Find where the given text appears and provide that cell's center as [X, Y] coordinate. 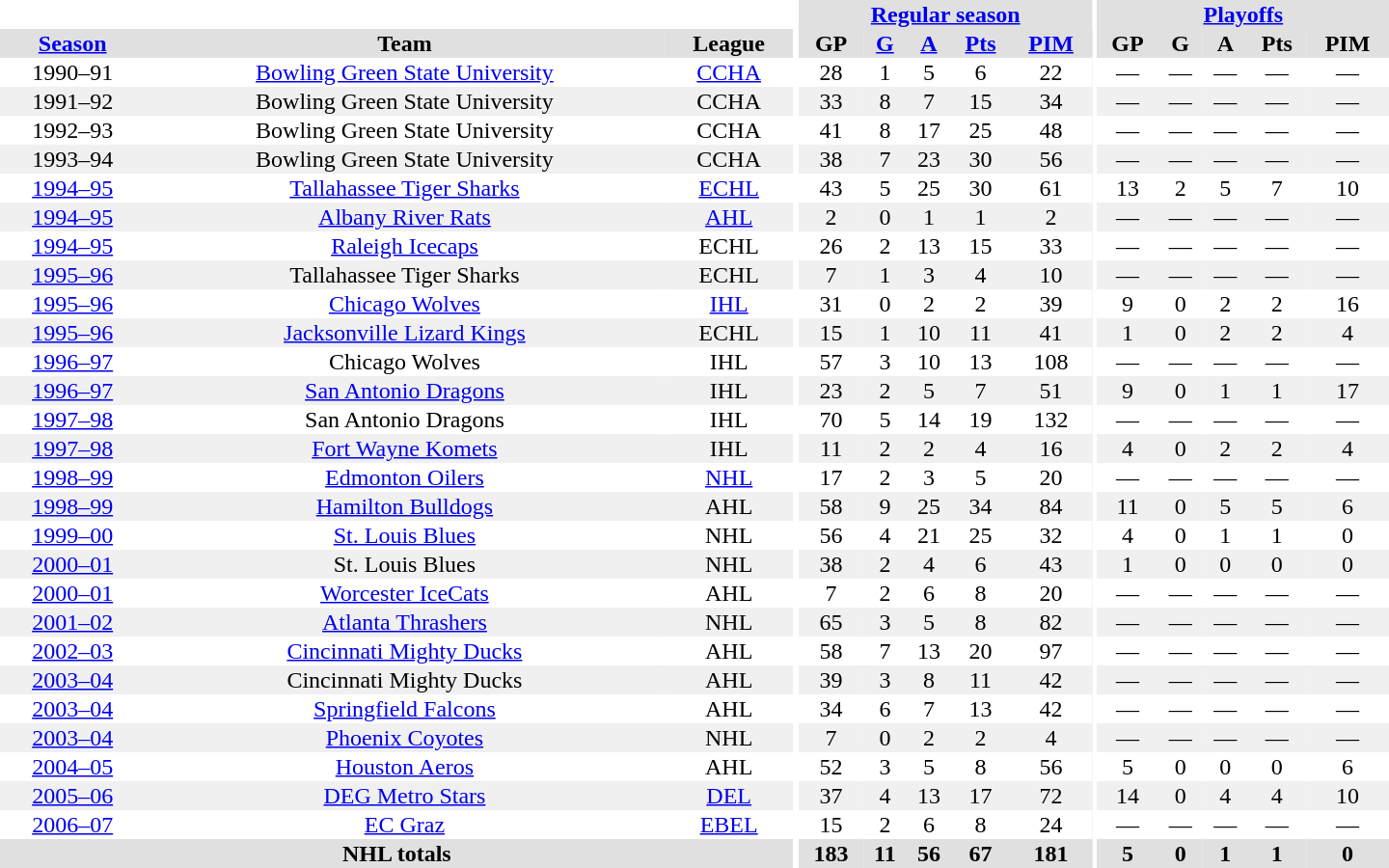
1993–94 [72, 159]
57 [831, 362]
NHL totals [397, 854]
Worcester IceCats [404, 593]
70 [831, 420]
EBEL [729, 825]
EC Graz [404, 825]
Edmonton Oilers [404, 477]
82 [1051, 622]
DEG Metro Stars [404, 796]
1992–93 [72, 130]
24 [1051, 825]
181 [1051, 854]
Regular season [945, 14]
DEL [729, 796]
Raleigh Icecaps [404, 246]
51 [1051, 391]
Hamilton Bulldogs [404, 506]
2006–07 [72, 825]
72 [1051, 796]
37 [831, 796]
32 [1051, 535]
Atlanta Thrashers [404, 622]
1999–00 [72, 535]
2001–02 [72, 622]
48 [1051, 130]
22 [1051, 72]
183 [831, 854]
Jacksonville Lizard Kings [404, 333]
2002–03 [72, 651]
Albany River Rats [404, 217]
67 [980, 854]
97 [1051, 651]
26 [831, 246]
1991–92 [72, 101]
28 [831, 72]
Playoffs [1243, 14]
Fort Wayne Komets [404, 448]
League [729, 43]
Houston Aeros [404, 767]
52 [831, 767]
2005–06 [72, 796]
Phoenix Coyotes [404, 738]
21 [930, 535]
Springfield Falcons [404, 709]
84 [1051, 506]
Team [404, 43]
19 [980, 420]
132 [1051, 420]
65 [831, 622]
108 [1051, 362]
31 [831, 304]
61 [1051, 188]
Season [72, 43]
2004–05 [72, 767]
1990–91 [72, 72]
